Locate the cell with the specified text and output its [X, Y] center coordinate. 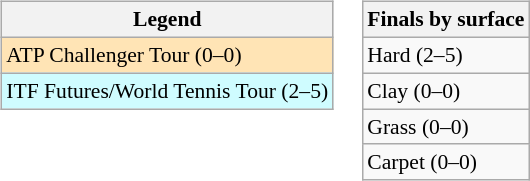
ITF Futures/World Tennis Tour (2–5) [167, 91]
Carpet (0–0) [446, 162]
Grass (0–0) [446, 127]
Legend [167, 20]
Clay (0–0) [446, 91]
ATP Challenger Tour (0–0) [167, 55]
Hard (2–5) [446, 55]
Finals by surface [446, 20]
